Capture the cell that displays the provided text and extract its [X, Y] central coordinate. 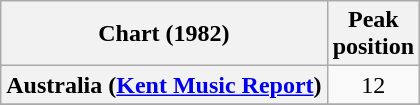
Australia (Kent Music Report) [164, 85]
Chart (1982) [164, 34]
Peakposition [373, 34]
12 [373, 85]
